Search for the cell housing the specified text and yield its [x, y] center coordinate. 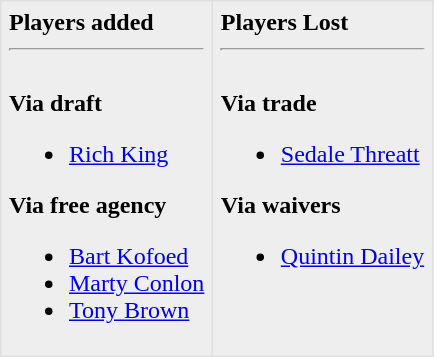
Players Lost Via tradeSedale ThreattVia waiversQuintin Dailey [323, 179]
Players added Via draftRich KingVia free agencyBart KofoedMarty ConlonTony Brown [107, 179]
